Determine the (X, Y) coordinate at the center of the cell enclosing the given text.  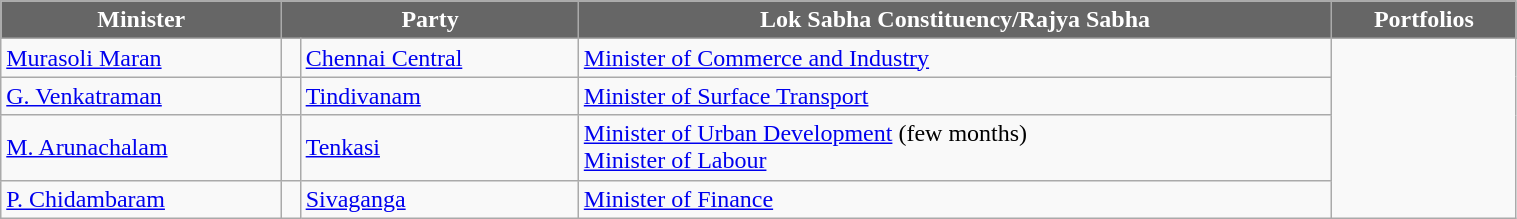
Minister of Surface Transport (955, 96)
G. Venkatraman (142, 96)
Party (430, 20)
Tenkasi (439, 148)
Lok Sabha Constituency/Rajya Sabha (955, 20)
Minister of Urban Development (few months) Minister of Labour (955, 148)
P. Chidambaram (142, 199)
Minister (142, 20)
Portfolios (1424, 20)
M. Arunachalam (142, 148)
Sivaganga (439, 199)
Minister of Finance (955, 199)
Minister of Commerce and Industry (955, 58)
Murasoli Maran (142, 58)
Tindivanam (439, 96)
Chennai Central (439, 58)
